Provide the (x, y) coordinate of the cell's center where the given text is located.  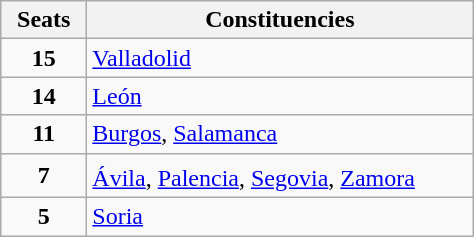
Valladolid (280, 58)
León (280, 96)
14 (44, 96)
Ávila, Palencia, Segovia, Zamora (280, 176)
Burgos, Salamanca (280, 134)
7 (44, 176)
Constituencies (280, 20)
Soria (280, 217)
5 (44, 217)
15 (44, 58)
11 (44, 134)
Seats (44, 20)
